Scan for the cell matching the given text and deliver its [X, Y] coordinate at center. 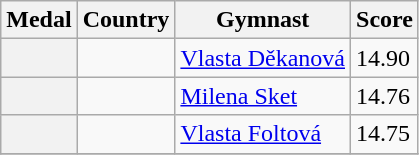
14.76 [385, 96]
Medal [39, 20]
Gymnast [263, 20]
Milena Sket [263, 96]
Vlasta Foltová [263, 134]
Score [385, 20]
Vlasta Děkanová [263, 58]
14.90 [385, 58]
14.75 [385, 134]
Country [126, 20]
